For the text-containing cell, return its midpoint in (x, y) coordinate format. 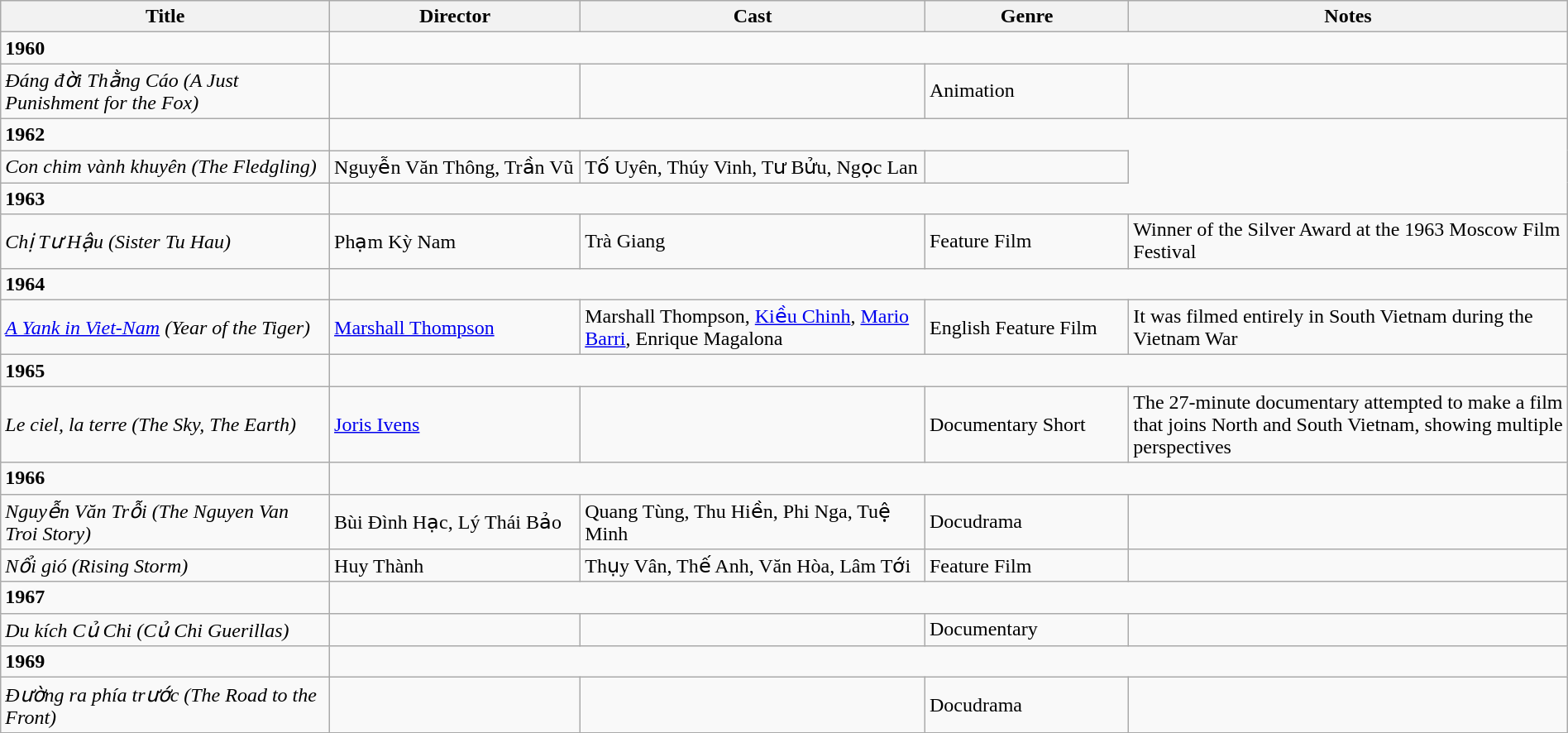
1966 (165, 478)
1964 (165, 284)
Le ciel, la terre (The Sky, The Earth) (165, 424)
1962 (165, 134)
Huy Thành (455, 566)
English Feature Film (1026, 328)
Bùi Đình Hạc, Lý Thái Bảo (455, 521)
1960 (165, 48)
It was filmed entirely in South Vietnam during the Vietnam War (1348, 328)
Trà Giang (753, 242)
Chị Tư Hậu (Sister Tu Hau) (165, 242)
1967 (165, 597)
Documentary Short (1026, 424)
Marshall Thompson (455, 328)
Notes (1348, 17)
A Yank in Viet-Nam (Year of the Tiger) (165, 328)
Genre (1026, 17)
Nguyễn Văn Thông, Trần Vũ (455, 167)
Joris Ivens (455, 424)
Quang Tùng, Thu Hiền, Phi Nga, Tuệ Minh (753, 521)
Nguyễn Văn Trỗi (The Nguyen Van Troi Story) (165, 521)
Nổi gió (Rising Storm) (165, 566)
Đường ra phía trước (The Road to the Front) (165, 705)
Con chim vành khuyên (The Fledgling) (165, 167)
Winner of the Silver Award at the 1963 Moscow Film Festival (1348, 242)
1969 (165, 662)
Du kích Củ Chi (Củ Chi Guerillas) (165, 630)
Title (165, 17)
Marshall Thompson, Kiều Chinh, Mario Barri, Enrique Magalona (753, 328)
Đáng đời Thằng Cáo (A Just Punishment for the Fox) (165, 91)
Cast (753, 17)
The 27-minute documentary attempted to make a film that joins North and South Vietnam, showing multiple perspectives (1348, 424)
Animation (1026, 91)
Director (455, 17)
1963 (165, 199)
1965 (165, 371)
Documentary (1026, 630)
Thụy Vân, Thế Anh, Văn Hòa, Lâm Tới (753, 566)
Tố Uyên, Thúy Vinh, Tư Bửu, Ngọc Lan (753, 167)
Phạm Kỳ Nam (455, 242)
